Return the [X, Y] coordinate for the center point of the cell that contains the specified text.  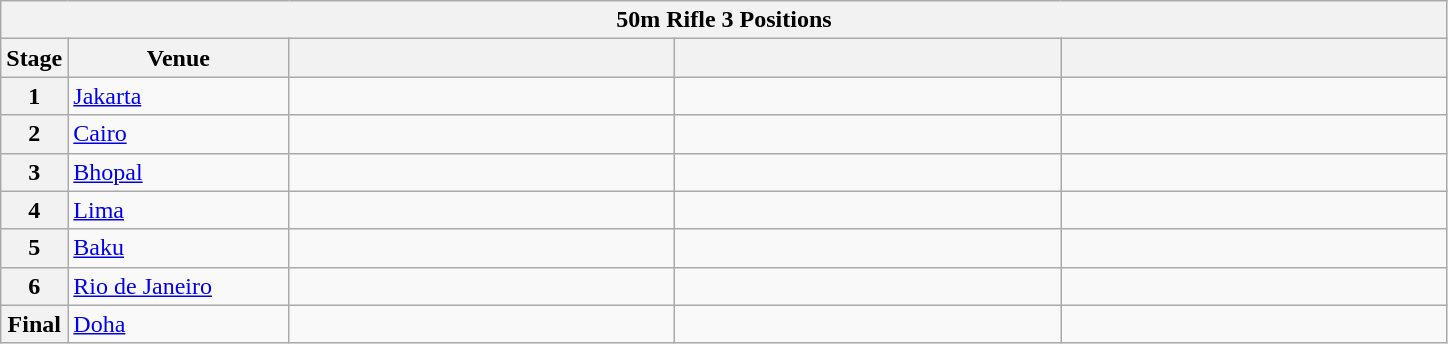
Venue [178, 58]
5 [34, 248]
Bhopal [178, 172]
Final [34, 324]
Jakarta [178, 96]
Baku [178, 248]
Doha [178, 324]
6 [34, 286]
50m Rifle 3 Positions [724, 20]
2 [34, 134]
Cairo [178, 134]
3 [34, 172]
Rio de Janeiro [178, 286]
1 [34, 96]
Lima [178, 210]
4 [34, 210]
Stage [34, 58]
